Identify which cell holds the provided text, then report its [X, Y] central coordinate. 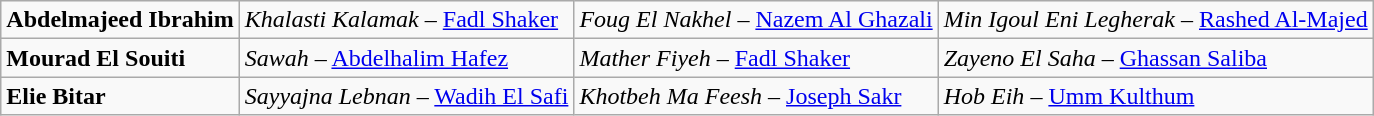
Foug El Nakhel – Nazem Al Ghazali [756, 20]
Khalasti Kalamak – Fadl Shaker [406, 20]
Sayyajna Lebnan – Wadih El Safi [406, 96]
Abdelmajeed Ibrahim [120, 20]
Min Igoul Eni Legherak – Rashed Al-Majed [1156, 20]
Hob Eih – Umm Kulthum [1156, 96]
Mourad El Souiti [120, 58]
Khotbeh Ma Feesh – Joseph Sakr [756, 96]
Mather Fiyeh – Fadl Shaker [756, 58]
Zayeno El Saha – Ghassan Saliba [1156, 58]
Elie Bitar [120, 96]
Sawah – Abdelhalim Hafez [406, 58]
